From the cell containing the given text, extract its center point as [X, Y] coordinate. 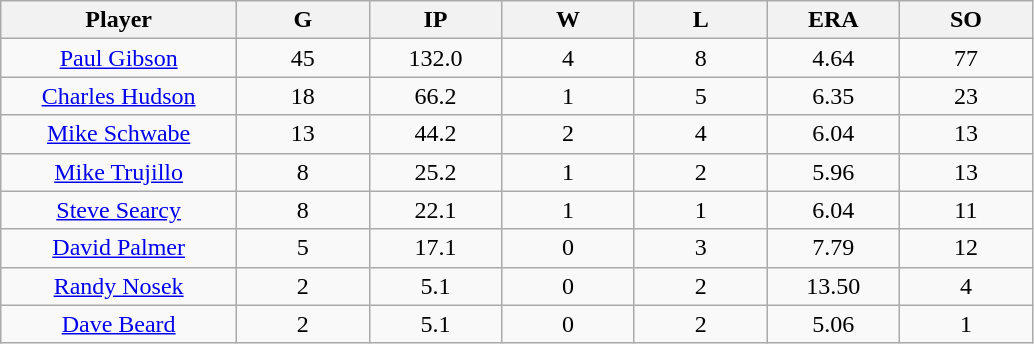
ERA [834, 20]
5.96 [834, 172]
G [304, 20]
22.1 [436, 210]
12 [966, 248]
77 [966, 58]
4.64 [834, 58]
7.79 [834, 248]
25.2 [436, 172]
3 [700, 248]
Randy Nosek [119, 286]
45 [304, 58]
Mike Schwabe [119, 134]
David Palmer [119, 248]
IP [436, 20]
5.06 [834, 324]
Mike Trujillo [119, 172]
Player [119, 20]
Steve Searcy [119, 210]
SO [966, 20]
18 [304, 96]
L [700, 20]
13.50 [834, 286]
Paul Gibson [119, 58]
Charles Hudson [119, 96]
44.2 [436, 134]
66.2 [436, 96]
11 [966, 210]
Dave Beard [119, 324]
23 [966, 96]
W [568, 20]
17.1 [436, 248]
132.0 [436, 58]
6.35 [834, 96]
